For the text-containing cell, return its midpoint in [X, Y] coordinate format. 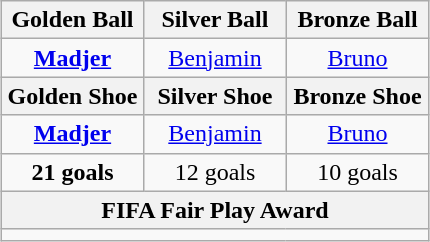
FIFA Fair Play Award [215, 210]
Golden Shoe [72, 96]
Bronze Ball [358, 20]
21 goals [72, 172]
Silver Shoe [215, 96]
Golden Ball [72, 20]
Silver Ball [215, 20]
12 goals [215, 172]
10 goals [358, 172]
Bronze Shoe [358, 96]
